Locate the cell with the specified text and output its (X, Y) center coordinate. 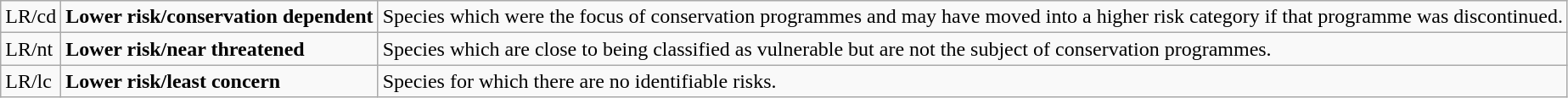
LR/nt (31, 49)
Species for which there are no identifiable risks. (973, 81)
Species which were the focus of conservation programmes and may have moved into a higher risk category if that programme was discontinued. (973, 17)
Species which are close to being classified as vulnerable but are not the subject of conservation programmes. (973, 49)
LR/lc (31, 81)
Lower risk/least concern (219, 81)
Lower risk/near threatened (219, 49)
Lower risk/conservation dependent (219, 17)
LR/cd (31, 17)
